Provide the (X, Y) coordinate of the cell's center where the given text is located.  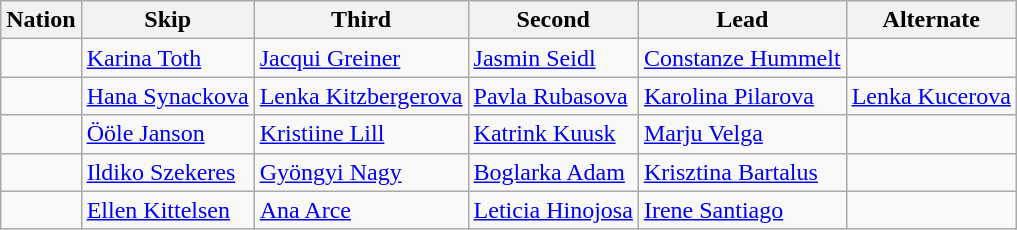
Alternate (931, 20)
Ildiko Szekeres (168, 172)
Karolina Pilarova (742, 96)
Hana Synackova (168, 96)
Lenka Kucerova (931, 96)
Second (553, 20)
Leticia Hinojosa (553, 210)
Jasmin Seidl (553, 58)
Lead (742, 20)
Jacqui Greiner (361, 58)
Gyöngyi Nagy (361, 172)
Ööle Janson (168, 134)
Krisztina Bartalus (742, 172)
Pavla Rubasova (553, 96)
Irene Santiago (742, 210)
Marju Velga (742, 134)
Katrink Kuusk (553, 134)
Ellen Kittelsen (168, 210)
Boglarka Adam (553, 172)
Constanze Hummelt (742, 58)
Ana Arce (361, 210)
Karina Toth (168, 58)
Kristiine Lill (361, 134)
Nation (41, 20)
Lenka Kitzbergerova (361, 96)
Skip (168, 20)
Third (361, 20)
